Identify which cell holds the provided text, then report its [X, Y] central coordinate. 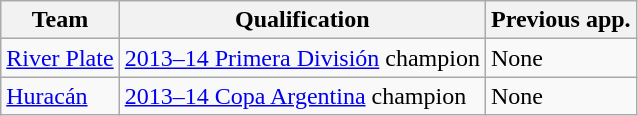
2013–14 Primera División champion [302, 58]
2013–14 Copa Argentina champion [302, 96]
River Plate [60, 58]
Previous app. [560, 20]
Qualification [302, 20]
Team [60, 20]
Huracán [60, 96]
